Provide the (x, y) coordinate of the cell's center where the given text is located.  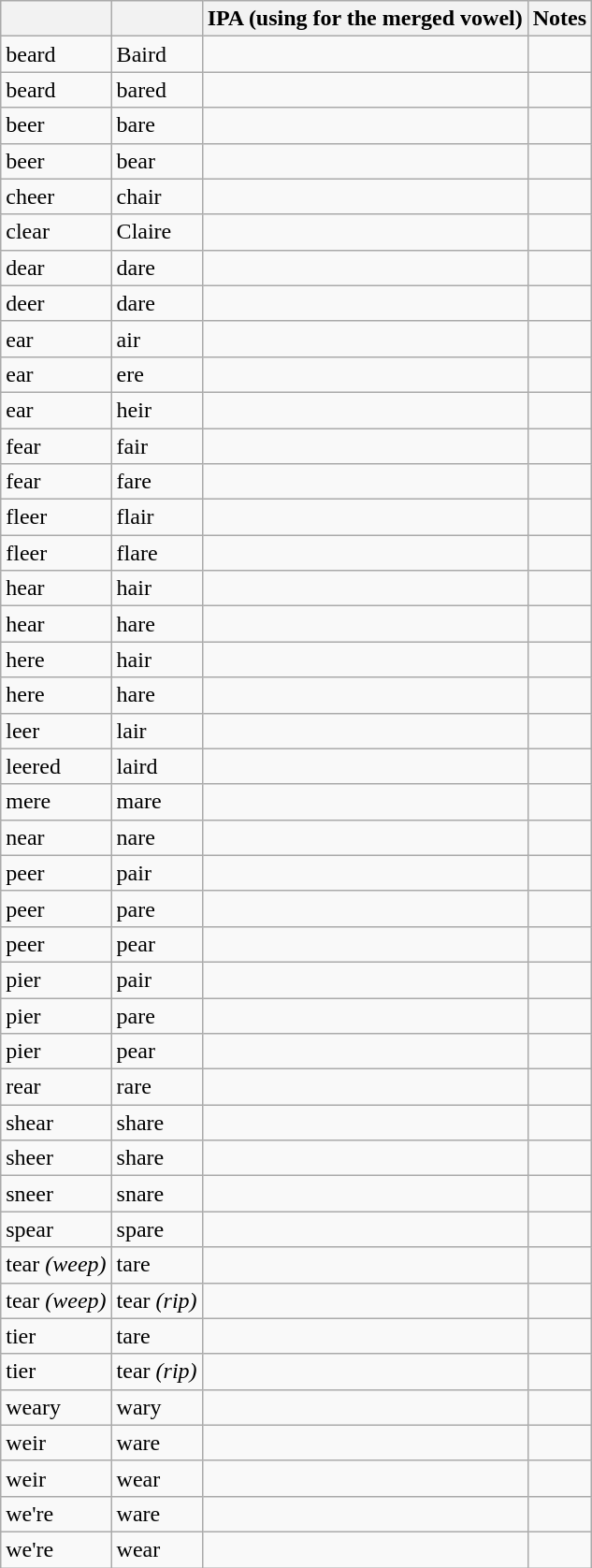
Baird (157, 54)
mere (56, 802)
bear (157, 161)
air (157, 339)
dear (56, 268)
Notes (559, 19)
leer (56, 731)
heir (157, 410)
sheer (56, 1158)
leered (56, 766)
rear (56, 1087)
cheer (56, 196)
lair (157, 731)
nare (157, 837)
fair (157, 446)
near (56, 837)
Claire (157, 232)
chair (157, 196)
spear (56, 1229)
ere (157, 374)
bare (157, 125)
IPA (using for the merged vowel) (365, 19)
flare (157, 553)
wary (157, 1407)
rare (157, 1087)
weary (56, 1407)
fare (157, 482)
sneer (56, 1194)
shear (56, 1123)
flair (157, 517)
spare (157, 1229)
laird (157, 766)
clear (56, 232)
snare (157, 1194)
mare (157, 802)
deer (56, 303)
bared (157, 90)
